Search for the cell housing the specified text and yield its [x, y] center coordinate. 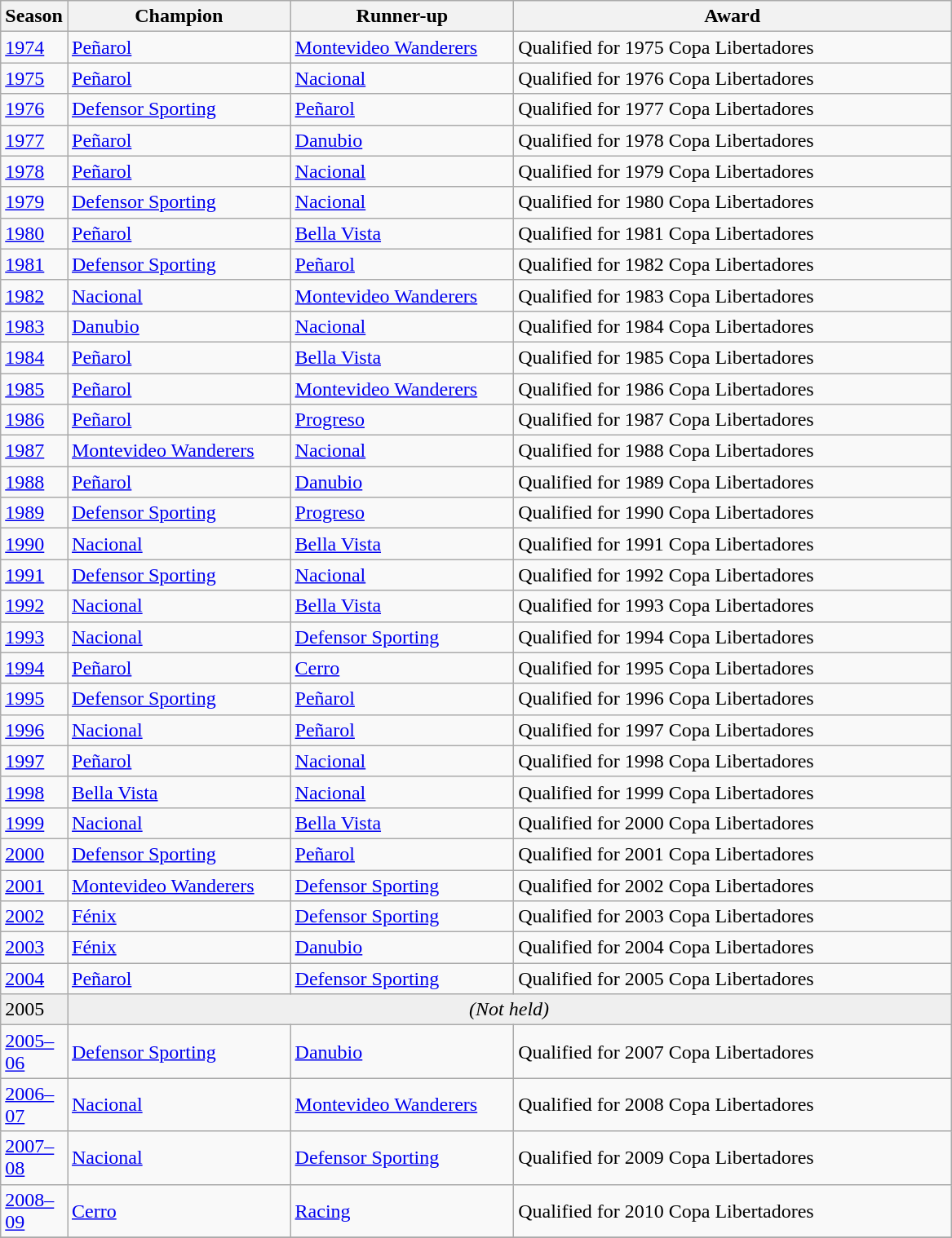
2008–09 [34, 1210]
1984 [34, 357]
1992 [34, 606]
Qualified for 2004 Copa Libertadores [733, 948]
Racing [402, 1210]
Qualified for 1977 Copa Libertadores [733, 109]
1978 [34, 171]
1985 [34, 389]
2001 [34, 885]
1994 [34, 668]
Qualified for 2005 Copa Libertadores [733, 979]
2003 [34, 948]
Qualified for 1993 Copa Libertadores [733, 606]
Qualified for 1996 Copa Libertadores [733, 699]
Qualified for 2002 Copa Libertadores [733, 885]
Qualified for 1987 Copa Libertadores [733, 420]
1989 [34, 513]
1987 [34, 451]
Qualified for 1975 Copa Libertadores [733, 47]
Qualified for 2001 Copa Libertadores [733, 854]
1995 [34, 699]
1979 [34, 202]
Qualified for 1986 Copa Libertadores [733, 389]
Qualified for 1995 Copa Libertadores [733, 668]
1980 [34, 233]
Qualified for 2003 Copa Libertadores [733, 917]
1999 [34, 823]
(Not held) [509, 1010]
2000 [34, 854]
Qualified for 2008 Copa Libertadores [733, 1104]
1996 [34, 730]
Qualified for 1988 Copa Libertadores [733, 451]
Qualified for 1985 Copa Libertadores [733, 357]
Qualified for 1997 Copa Libertadores [733, 730]
Qualified for 1981 Copa Libertadores [733, 233]
1997 [34, 761]
1977 [34, 140]
2004 [34, 979]
2005 [34, 1010]
1976 [34, 109]
1986 [34, 420]
1975 [34, 78]
Qualified for 1990 Copa Libertadores [733, 513]
1981 [34, 264]
Qualified for 1999 Copa Libertadores [733, 792]
Qualified for 1992 Copa Libertadores [733, 575]
Qualified for 1979 Copa Libertadores [733, 171]
Qualified for 1980 Copa Libertadores [733, 202]
2007–08 [34, 1158]
Qualified for 2000 Copa Libertadores [733, 823]
2005–06 [34, 1052]
Qualified for 1978 Copa Libertadores [733, 140]
Qualified for 1998 Copa Libertadores [733, 761]
Qualified for 2007 Copa Libertadores [733, 1052]
1974 [34, 47]
1983 [34, 326]
Qualified for 1984 Copa Libertadores [733, 326]
1993 [34, 637]
Qualified for 1989 Copa Libertadores [733, 482]
Season [34, 16]
1990 [34, 544]
1998 [34, 792]
1988 [34, 482]
Award [733, 16]
1991 [34, 575]
2006–07 [34, 1104]
Qualified for 2010 Copa Libertadores [733, 1210]
Qualified for 1991 Copa Libertadores [733, 544]
Champion [179, 16]
1982 [34, 295]
Qualified for 1994 Copa Libertadores [733, 637]
Runner-up [402, 16]
Qualified for 1982 Copa Libertadores [733, 264]
Qualified for 2009 Copa Libertadores [733, 1158]
Qualified for 1983 Copa Libertadores [733, 295]
2002 [34, 917]
Qualified for 1976 Copa Libertadores [733, 78]
